Find where the given text appears and provide that cell's center as [X, Y] coordinate. 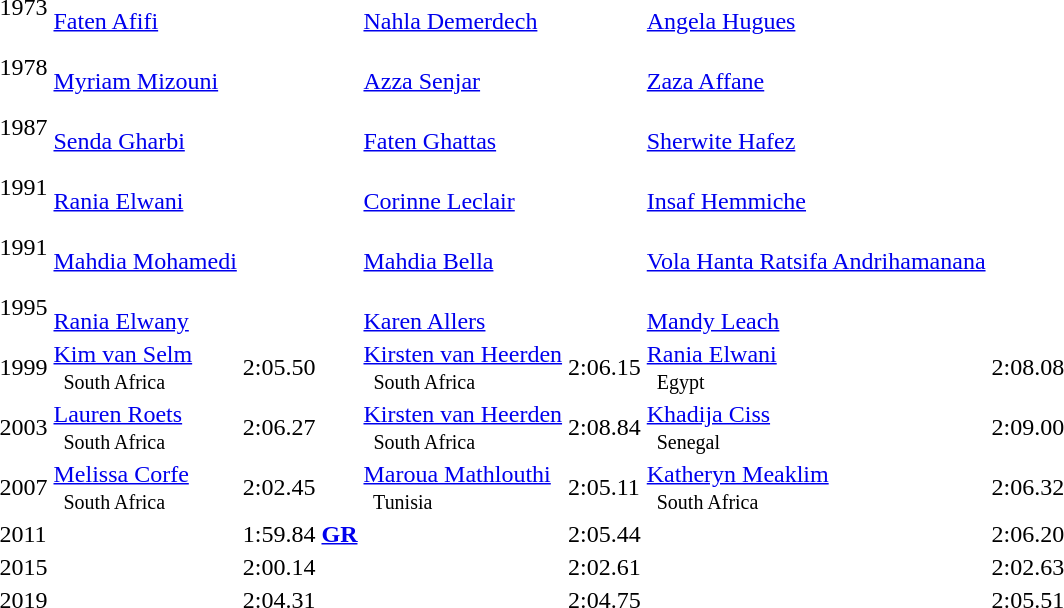
Corinne Leclair [463, 188]
Faten Ghattas [463, 128]
Melissa Corfe South Africa [145, 488]
Insaf Hemmiche [816, 188]
2:05.11 [605, 488]
Kim van Selm South Africa [145, 368]
Mahdia Mohamedi [145, 248]
Rania Elwani [145, 188]
Khadija Ciss Senegal [816, 428]
Mahdia Bella [463, 248]
2:08.84 [605, 428]
Sherwite Hafez [816, 128]
Katheryn Meaklim South Africa [816, 488]
2:06.27 [300, 428]
2:00.14 [300, 567]
Vola Hanta Ratsifa Andrihamanana [816, 248]
Azza Senjar [463, 68]
Rania Elwani Egypt [816, 368]
Myriam Mizouni [145, 68]
Rania Elwany [145, 308]
Senda Gharbi [145, 128]
Zaza Affane [816, 68]
1:59.84 GR [300, 534]
2:06.15 [605, 368]
2:05.44 [605, 534]
Maroua Mathlouthi Tunisia [463, 488]
2:05.50 [300, 368]
Lauren Roets South Africa [145, 428]
2:02.61 [605, 567]
Mandy Leach [816, 308]
2:02.45 [300, 488]
Karen Allers [463, 308]
